Find where the given text appears and provide that cell's center as (x, y) coordinate. 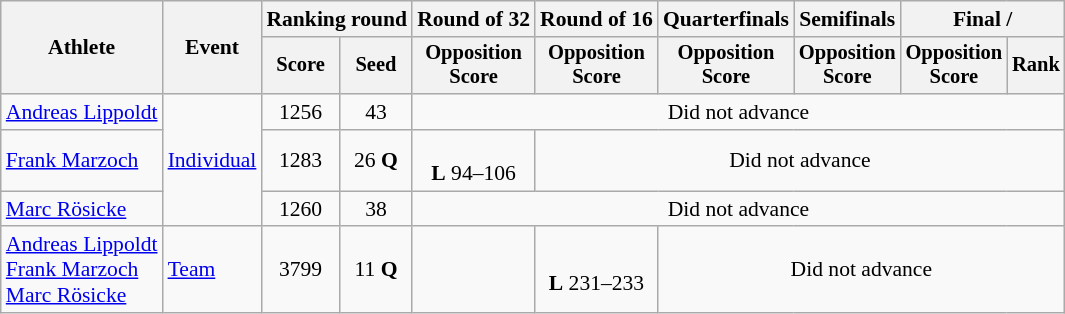
26 Q (376, 160)
Quarterfinals (726, 19)
1283 (300, 160)
Seed (376, 66)
L 231–233 (596, 270)
Rank (1036, 66)
Athlete (82, 48)
38 (376, 209)
Marc Rösicke (82, 209)
Frank Marzoch (82, 160)
Score (300, 66)
L 94–106 (474, 160)
Round of 32 (474, 19)
Round of 16 (596, 19)
Individual (212, 160)
3799 (300, 270)
1256 (300, 112)
1260 (300, 209)
11 Q (376, 270)
Event (212, 48)
Final / (983, 19)
43 (376, 112)
Semifinals (848, 19)
Team (212, 270)
Andreas LippoldtFrank MarzochMarc Rösicke (82, 270)
Ranking round (336, 19)
Andreas Lippoldt (82, 112)
